Identify which cell holds the provided text, then report its [X, Y] central coordinate. 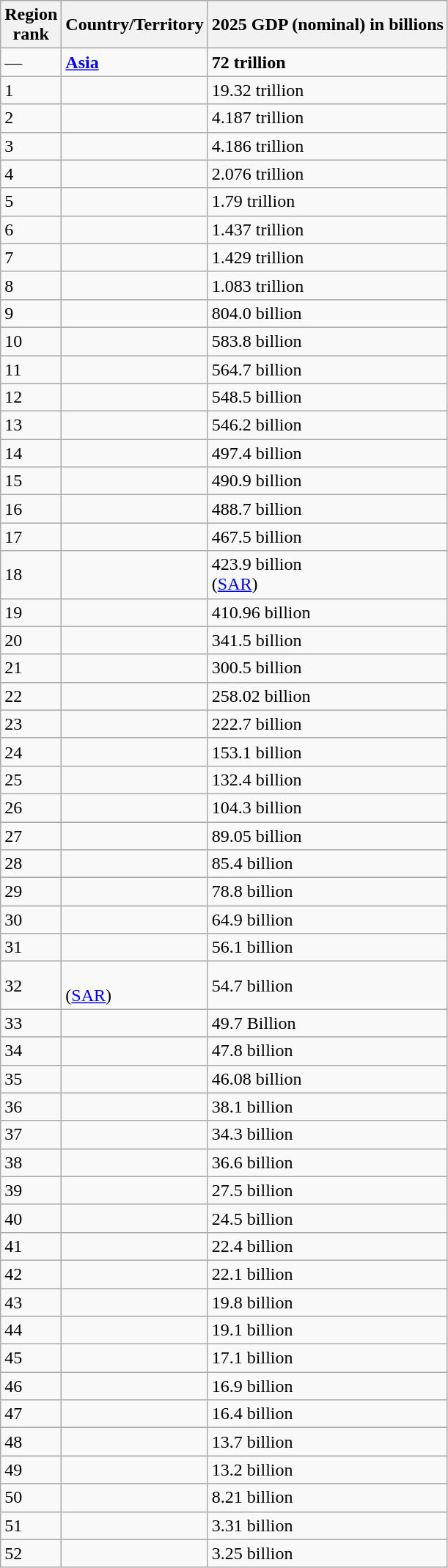
153.1 billion [327, 752]
583.8 billion [327, 341]
27.5 billion [327, 1190]
35 [31, 1079]
28 [31, 864]
8.21 billion [327, 1498]
64.9 billion [327, 920]
34.3 billion [327, 1135]
23 [31, 724]
21 [31, 668]
1 [31, 90]
9 [31, 313]
15 [31, 481]
36 [31, 1107]
17.1 billion [327, 1358]
222.7 billion [327, 724]
20 [31, 640]
32 [31, 986]
16.4 billion [327, 1414]
13.2 billion [327, 1470]
45 [31, 1358]
132.4 billion [327, 780]
1.79 trillion [327, 202]
423.9 billion(SAR) [327, 575]
31 [31, 948]
Asia [135, 62]
34 [31, 1051]
89.05 billion [327, 835]
26 [31, 807]
72 trillion [327, 62]
46 [31, 1386]
39 [31, 1190]
3 [31, 146]
27 [31, 835]
546.2 billion [327, 425]
1.429 trillion [327, 257]
47 [31, 1414]
410.96 billion [327, 612]
19.1 billion [327, 1330]
47.8 billion [327, 1051]
804.0 billion [327, 313]
548.5 billion [327, 398]
22.1 billion [327, 1274]
44 [31, 1330]
6 [31, 230]
1.437 trillion [327, 230]
40 [31, 1218]
33 [31, 1023]
4.186 trillion [327, 146]
46.08 billion [327, 1079]
258.02 billion [327, 696]
19.32 trillion [327, 90]
22.4 billion [327, 1246]
56.1 billion [327, 948]
— [31, 62]
30 [31, 920]
8 [31, 285]
497.4 billion [327, 453]
2.076 trillion [327, 174]
467.5 billion [327, 537]
22 [31, 696]
19.8 billion [327, 1302]
24.5 billion [327, 1218]
2 [31, 118]
29 [31, 892]
37 [31, 1135]
7 [31, 257]
4.187 trillion [327, 118]
341.5 billion [327, 640]
(SAR) [135, 986]
300.5 billion [327, 668]
41 [31, 1246]
5 [31, 202]
104.3 billion [327, 807]
1.083 trillion [327, 285]
564.7 billion [327, 369]
78.8 billion [327, 892]
488.7 billion [327, 509]
49 [31, 1470]
48 [31, 1442]
52 [31, 1553]
11 [31, 369]
10 [31, 341]
Regionrank [31, 25]
490.9 billion [327, 481]
12 [31, 398]
17 [31, 537]
51 [31, 1525]
3.31 billion [327, 1525]
38.1 billion [327, 1107]
4 [31, 174]
16.9 billion [327, 1386]
85.4 billion [327, 864]
54.7 billion [327, 986]
38 [31, 1162]
14 [31, 453]
13 [31, 425]
36.6 billion [327, 1162]
19 [31, 612]
2025 GDP (nominal) in billions [327, 25]
24 [31, 752]
3.25 billion [327, 1553]
Country/Territory [135, 25]
49.7 Billion [327, 1023]
43 [31, 1302]
50 [31, 1498]
42 [31, 1274]
18 [31, 575]
25 [31, 780]
13.7 billion [327, 1442]
16 [31, 509]
